Identify which cell holds the provided text, then report its (x, y) central coordinate. 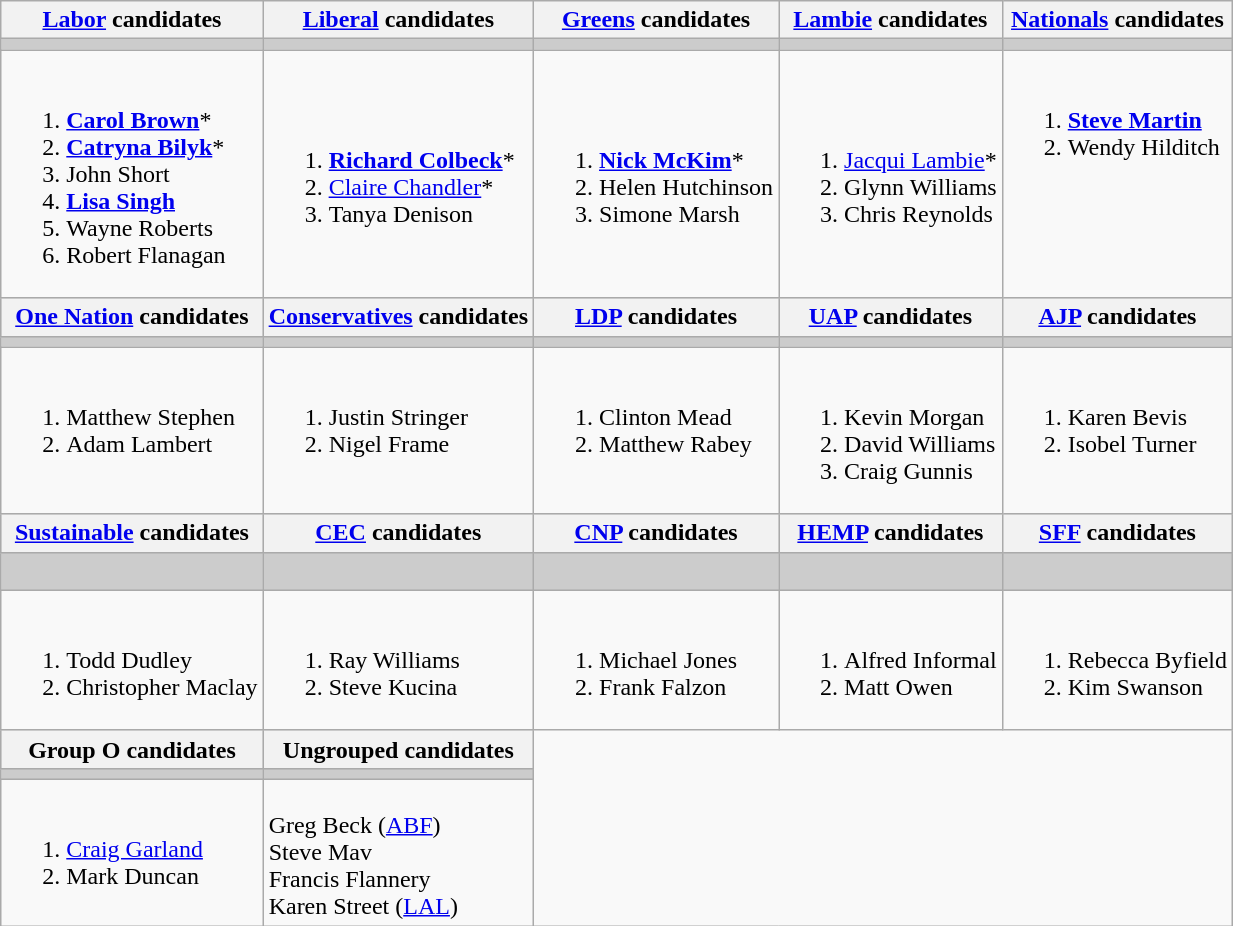
Greg Beck (ABF) Steve Mav Francis Flannery Karen Street (LAL) (398, 852)
Greens candidates (656, 20)
Group O candidates (132, 749)
Conservatives candidates (398, 317)
Todd DudleyChristopher Maclay (132, 660)
Justin StringerNigel Frame (398, 430)
Michael JonesFrank Falzon (656, 660)
LDP candidates (656, 317)
Steve MartinWendy Hilditch (1117, 174)
HEMP candidates (891, 533)
Matthew StephenAdam Lambert (132, 430)
Liberal candidates (398, 20)
SFF candidates (1117, 533)
Ray WilliamsSteve Kucina (398, 660)
Labor candidates (132, 20)
Rebecca ByfieldKim Swanson (1117, 660)
CEC candidates (398, 533)
UAP candidates (891, 317)
CNP candidates (656, 533)
Jacqui Lambie*Glynn WilliamsChris Reynolds (891, 174)
Alfred InformalMatt Owen (891, 660)
AJP candidates (1117, 317)
Ungrouped candidates (398, 749)
Karen BevisIsobel Turner (1117, 430)
Lambie candidates (891, 20)
Carol Brown*Catryna Bilyk*John ShortLisa SinghWayne RobertsRobert Flanagan (132, 174)
Nick McKim*Helen HutchinsonSimone Marsh (656, 174)
Craig GarlandMark Duncan (132, 852)
One Nation candidates (132, 317)
Kevin MorganDavid WilliamsCraig Gunnis (891, 430)
Sustainable candidates (132, 533)
Clinton MeadMatthew Rabey (656, 430)
Richard Colbeck*Claire Chandler*Tanya Denison (398, 174)
Nationals candidates (1117, 20)
